Locate the cell with the specified text and output its (x, y) center coordinate. 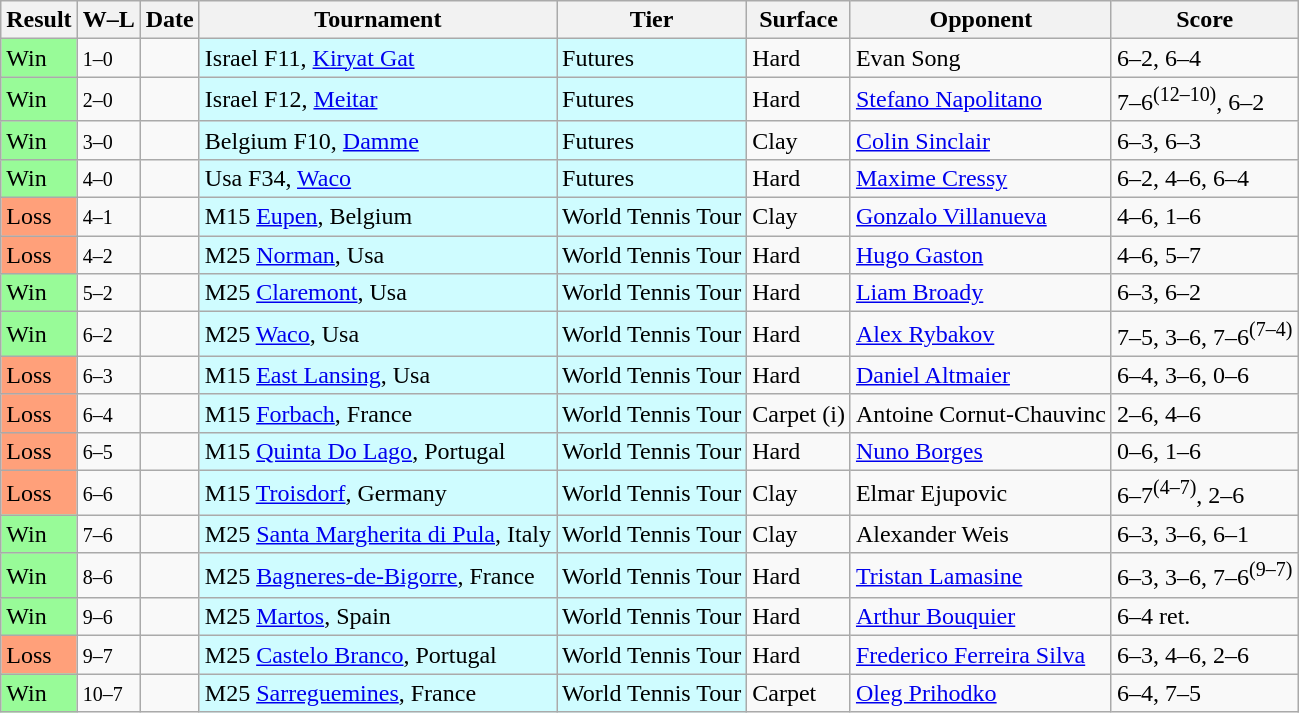
3–0 (108, 140)
10–7 (108, 693)
Maxime Cressy (980, 178)
M15 Quinta Do Lago, Portugal (378, 451)
M25 Norman, Usa (378, 255)
M15 Troisdorf, Germany (378, 492)
6–2, 6–4 (1204, 58)
Surface (799, 20)
Daniel Altmaier (980, 375)
Date (170, 20)
6–2, 4–6, 6–4 (1204, 178)
5–2 (108, 293)
6–3, 3–6, 6–1 (1204, 534)
4–1 (108, 217)
Nuno Borges (980, 451)
Opponent (980, 20)
7–5, 3–6, 7–6(7–4) (1204, 334)
Carpet (i) (799, 413)
Stefano Napolitano (980, 100)
M25 Santa Margherita di Pula, Italy (378, 534)
4–6, 5–7 (1204, 255)
M15 Eupen, Belgium (378, 217)
Hugo Gaston (980, 255)
6–4 (108, 413)
6–3 (108, 375)
4–6, 1–6 (1204, 217)
6–3, 6–3 (1204, 140)
M25 Claremont, Usa (378, 293)
4–0 (108, 178)
Score (1204, 20)
1–0 (108, 58)
Alexander Weis (980, 534)
Israel F12, Meitar (378, 100)
Carpet (799, 693)
6–4, 3–6, 0–6 (1204, 375)
Elmar Ejupovic (980, 492)
Arthur Bouquier (980, 617)
M15 East Lansing, Usa (378, 375)
M25 Waco, Usa (378, 334)
8–6 (108, 576)
Oleg Prihodko (980, 693)
6–2 (108, 334)
W–L (108, 20)
6–7(4–7), 2–6 (1204, 492)
0–6, 1–6 (1204, 451)
Result (39, 20)
Israel F11, Kiryat Gat (378, 58)
Colin Sinclair (980, 140)
6–4 ret. (1204, 617)
M25 Sarreguemines, France (378, 693)
9–6 (108, 617)
6–4, 7–5 (1204, 693)
Liam Broady (980, 293)
Tristan Lamasine (980, 576)
2–0 (108, 100)
Alex Rybakov (980, 334)
Frederico Ferreira Silva (980, 655)
M25 Martos, Spain (378, 617)
Usa F34, Waco (378, 178)
Tier (652, 20)
6–6 (108, 492)
M15 Forbach, France (378, 413)
Tournament (378, 20)
2–6, 4–6 (1204, 413)
9–7 (108, 655)
Antoine Cornut-Chauvinc (980, 413)
Evan Song (980, 58)
6–5 (108, 451)
M25 Castelo Branco, Portugal (378, 655)
Gonzalo Villanueva (980, 217)
M25 Bagneres-de-Bigorre, France (378, 576)
7–6(12–10), 6–2 (1204, 100)
7–6 (108, 534)
6–3, 4–6, 2–6 (1204, 655)
6–3, 3–6, 7–6(9–7) (1204, 576)
6–3, 6–2 (1204, 293)
Belgium F10, Damme (378, 140)
4–2 (108, 255)
